Locate the cell with the specified text and output its [X, Y] center coordinate. 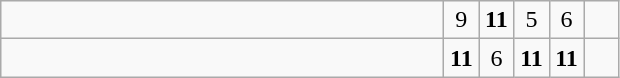
5 [532, 20]
9 [462, 20]
